Identify which cell holds the provided text, then report its (X, Y) central coordinate. 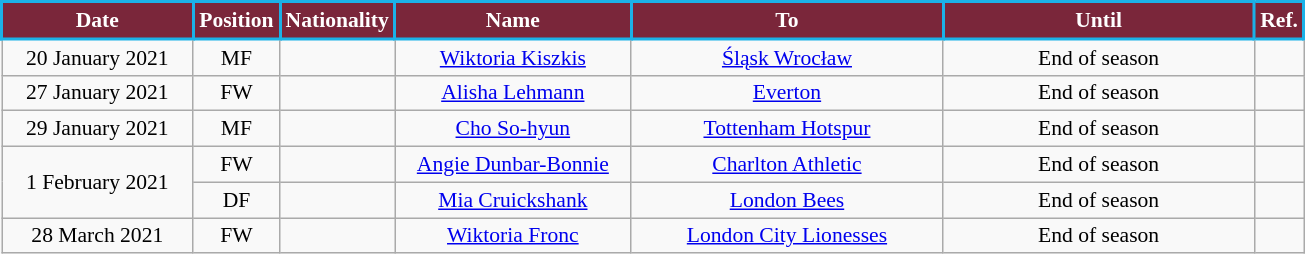
Śląsk Wrocław (787, 57)
28 March 2021 (98, 236)
27 January 2021 (98, 93)
To (787, 20)
Wiktoria Kiszkis (514, 57)
Cho So-hyun (514, 129)
29 January 2021 (98, 129)
Nationality (338, 20)
Charlton Athletic (787, 165)
Ref. (1278, 20)
Until (1099, 20)
Mia Cruickshank (514, 200)
Position (236, 20)
Wiktoria Fronc (514, 236)
Everton (787, 93)
DF (236, 200)
Alisha Lehmann (514, 93)
20 January 2021 (98, 57)
Tottenham Hotspur (787, 129)
Date (98, 20)
London City Lionesses (787, 236)
Name (514, 20)
London Bees (787, 200)
Angie Dunbar-Bonnie (514, 165)
1 February 2021 (98, 182)
